Search for the cell housing the specified text and yield its (X, Y) center coordinate. 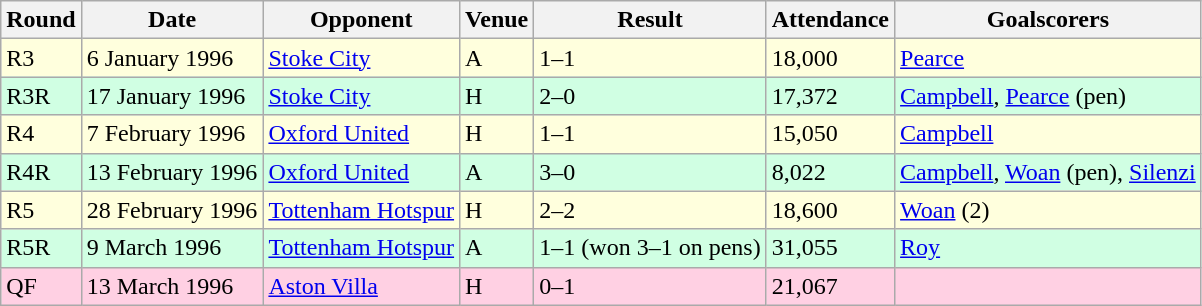
R4 (41, 134)
R5 (41, 210)
31,055 (830, 248)
17,372 (830, 96)
R4R (41, 172)
Goalscorers (1048, 20)
8,022 (830, 172)
7 February 1996 (172, 134)
2–2 (650, 210)
17 January 1996 (172, 96)
Date (172, 20)
Result (650, 20)
Opponent (362, 20)
Campbell (1048, 134)
Roy (1048, 248)
Woan (2) (1048, 210)
15,050 (830, 134)
0–1 (650, 286)
3–0 (650, 172)
21,067 (830, 286)
R5R (41, 248)
Campbell, Pearce (pen) (1048, 96)
R3 (41, 58)
Aston Villa (362, 286)
13 February 1996 (172, 172)
QF (41, 286)
6 January 1996 (172, 58)
28 February 1996 (172, 210)
Venue (497, 20)
1–1 (won 3–1 on pens) (650, 248)
Attendance (830, 20)
18,600 (830, 210)
Pearce (1048, 58)
Campbell, Woan (pen), Silenzi (1048, 172)
9 March 1996 (172, 248)
13 March 1996 (172, 286)
2–0 (650, 96)
R3R (41, 96)
Round (41, 20)
18,000 (830, 58)
